Scan for the cell matching the given text and deliver its [x, y] coordinate at center. 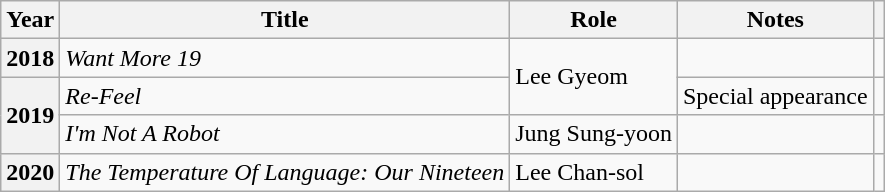
The Temperature Of Language: Our Nineteen [285, 172]
2018 [30, 58]
Title [285, 20]
2020 [30, 172]
Want More 19 [285, 58]
I'm Not A Robot [285, 134]
Re-Feel [285, 96]
Role [594, 20]
Jung Sung-yoon [594, 134]
Lee Chan-sol [594, 172]
Notes [775, 20]
2019 [30, 115]
Special appearance [775, 96]
Year [30, 20]
Lee Gyeom [594, 77]
